Provide the [X, Y] coordinate of the cell's center where the given text is located.  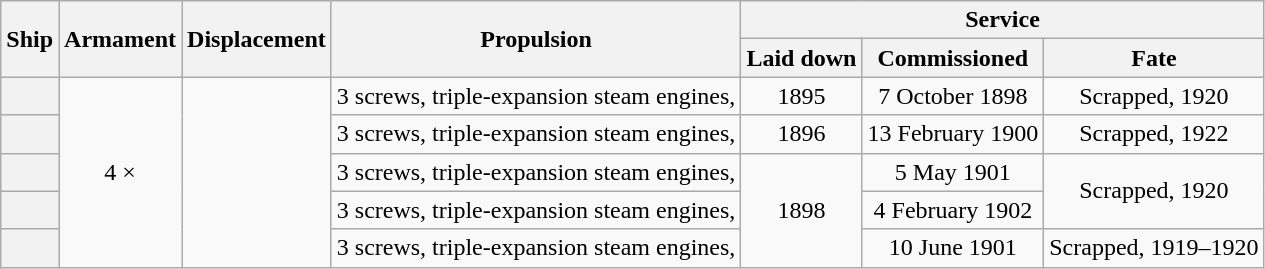
Scrapped, 1922 [1154, 134]
13 February 1900 [953, 134]
Commissioned [953, 58]
4 × [120, 172]
5 May 1901 [953, 172]
Scrapped, 1919–1920 [1154, 248]
4 February 1902 [953, 210]
1896 [802, 134]
Laid down [802, 58]
Armament [120, 39]
1895 [802, 96]
Propulsion [536, 39]
Service [1002, 20]
Ship [30, 39]
10 June 1901 [953, 248]
Fate [1154, 58]
7 October 1898 [953, 96]
1898 [802, 210]
Displacement [257, 39]
